Return [x, y] of the center of cell containing provided text 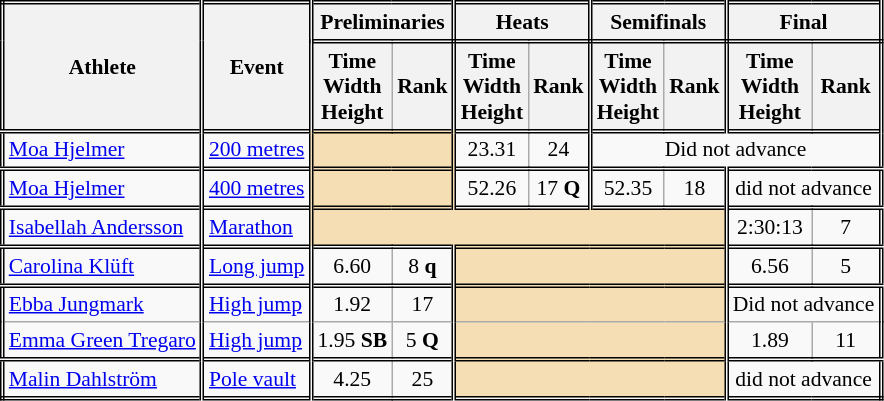
8 q [423, 266]
Malin Dahlström [102, 380]
Event [256, 67]
24 [559, 150]
Marathon [256, 228]
200 metres [256, 150]
1.95 SB [352, 342]
2:30:13 [769, 228]
6.56 [769, 266]
18 [695, 190]
5 Q [423, 342]
1.92 [352, 304]
4.25 [352, 380]
5 [846, 266]
Preliminaries [382, 22]
Heats [522, 22]
Isabellah Andersson [102, 228]
Ebba Jungmark [102, 304]
17 [423, 304]
Final [804, 22]
11 [846, 342]
6.60 [352, 266]
Pole vault [256, 380]
23.31 [491, 150]
400 metres [256, 190]
Semifinals [658, 22]
Carolina Klüft [102, 266]
7 [846, 228]
25 [423, 380]
Long jump [256, 266]
Athlete [102, 67]
52.26 [491, 190]
1.89 [769, 342]
Emma Green Tregaro [102, 342]
52.35 [627, 190]
17 Q [559, 190]
